Scan for the cell matching the given text and deliver its [x, y] coordinate at center. 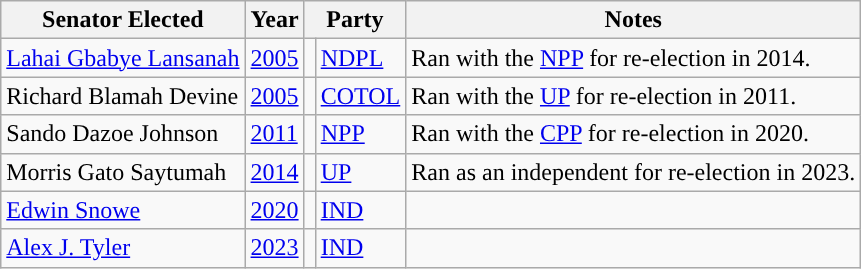
Edwin Snowe [123, 210]
Ran as an independent for re-election in 2023. [634, 172]
Ran with the UP for re-election in 2011. [634, 96]
UP [360, 172]
NDPL [360, 58]
Notes [634, 20]
Party [355, 20]
Lahai Gbabye Lansanah [123, 58]
2014 [274, 172]
2011 [274, 134]
Alex J. Tyler [123, 248]
Richard Blamah Devine [123, 96]
Ran with the CPP for re-election in 2020. [634, 134]
NPP [360, 134]
Year [274, 20]
2023 [274, 248]
Ran with the NPP for re-election in 2014. [634, 58]
2020 [274, 210]
Sando Dazoe Johnson [123, 134]
Senator Elected [123, 20]
COTOL [360, 96]
Morris Gato Saytumah [123, 172]
